Search for the cell housing the specified text and yield its [x, y] center coordinate. 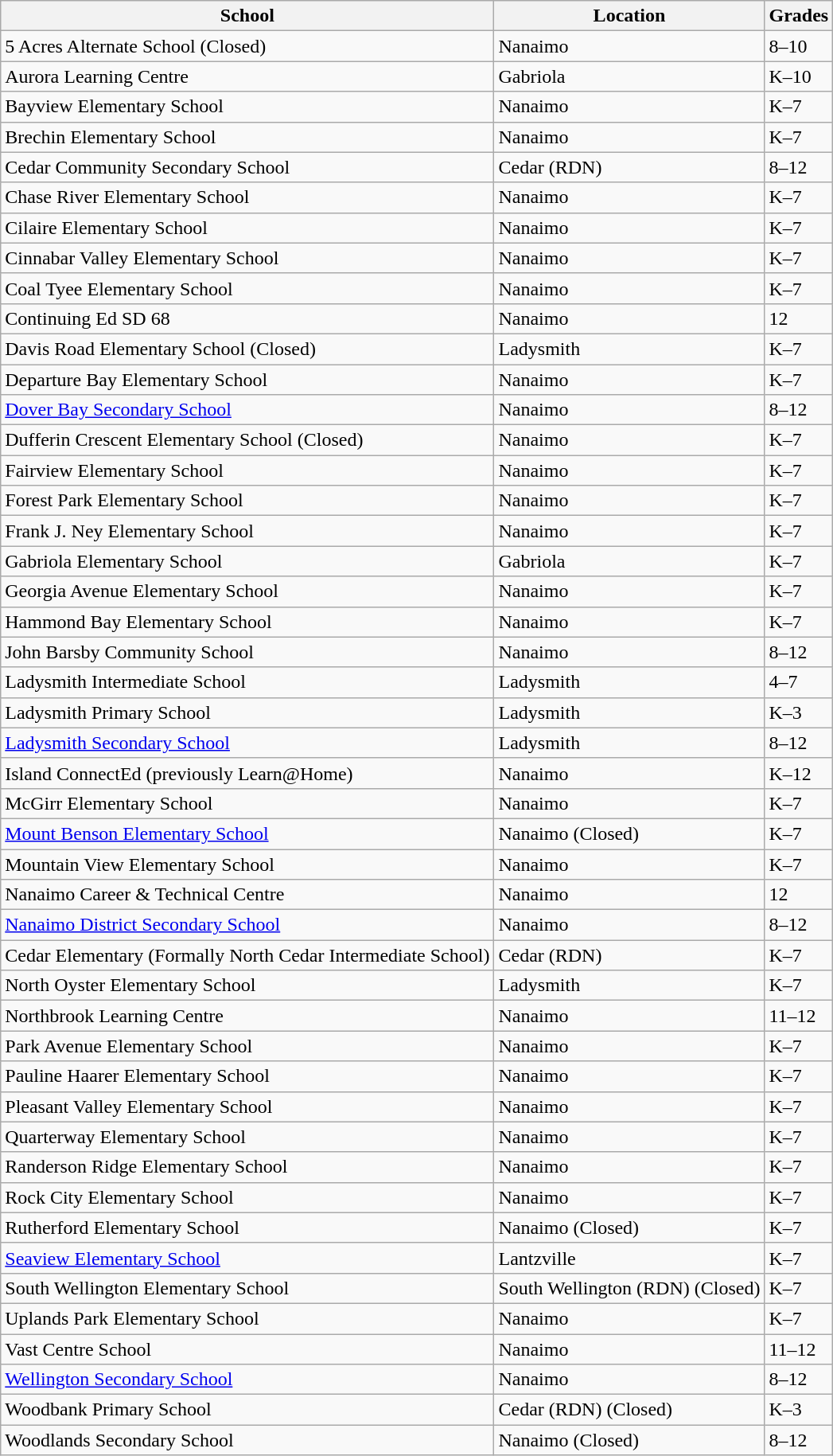
Quarterway Elementary School [247, 1137]
Seaview Elementary School [247, 1258]
Ladysmith Primary School [247, 712]
Nanaimo Career & Technical Centre [247, 895]
Northbrook Learning Centre [247, 1016]
Grades [799, 16]
Rock City Elementary School [247, 1197]
Brechin Elementary School [247, 137]
4–7 [799, 682]
K–10 [799, 76]
Dover Bay Secondary School [247, 410]
Woodbank Primary School [247, 1410]
Ladysmith Secondary School [247, 743]
North Oyster Elementary School [247, 986]
Gabriola Elementary School [247, 561]
South Wellington Elementary School [247, 1288]
Mount Benson Elementary School [247, 833]
Vast Centre School [247, 1349]
Woodlands Secondary School [247, 1440]
School [247, 16]
Aurora Learning Centre [247, 76]
Mountain View Elementary School [247, 864]
Hammond Bay Elementary School [247, 622]
Nanaimo District Secondary School [247, 925]
South Wellington (RDN) (Closed) [629, 1288]
Departure Bay Elementary School [247, 380]
Chase River Elementary School [247, 197]
Wellington Secondary School [247, 1380]
Forest Park Elementary School [247, 501]
Georgia Avenue Elementary School [247, 591]
Cedar Community Secondary School [247, 167]
Location [629, 16]
McGirr Elementary School [247, 803]
Island ConnectEd (previously Learn@Home) [247, 773]
Dufferin Crescent Elementary School (Closed) [247, 440]
8–10 [799, 46]
5 Acres Alternate School (Closed) [247, 46]
Pauline Haarer Elementary School [247, 1076]
Coal Tyee Elementary School [247, 288]
Park Avenue Elementary School [247, 1046]
Bayview Elementary School [247, 107]
Rutherford Elementary School [247, 1228]
Cedar (RDN) (Closed) [629, 1410]
Cinnabar Valley Elementary School [247, 258]
K–12 [799, 773]
Pleasant Valley Elementary School [247, 1107]
Lantzville [629, 1258]
Randerson Ridge Elementary School [247, 1167]
Cilaire Elementary School [247, 228]
Cedar Elementary (Formally North Cedar Intermediate School) [247, 955]
John Barsby Community School [247, 652]
Ladysmith Intermediate School [247, 682]
Continuing Ed SD 68 [247, 318]
Fairview Elementary School [247, 470]
Uplands Park Elementary School [247, 1318]
Davis Road Elementary School (Closed) [247, 349]
Frank J. Ney Elementary School [247, 531]
